Provide the [X, Y] coordinate of the cell's center where the given text is located.  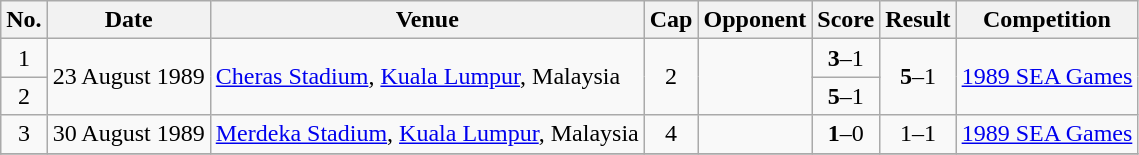
Venue [427, 20]
Result [918, 20]
1 [24, 58]
3 [24, 134]
30 August 1989 [128, 134]
Competition [1047, 20]
1–0 [846, 134]
Cap [671, 20]
4 [671, 134]
3–1 [846, 58]
Score [846, 20]
Merdeka Stadium, Kuala Lumpur, Malaysia [427, 134]
Opponent [755, 20]
Date [128, 20]
23 August 1989 [128, 77]
1–1 [918, 134]
Cheras Stadium, Kuala Lumpur, Malaysia [427, 77]
No. [24, 20]
